Determine the (x, y) coordinate at the center of the cell enclosing the given text.  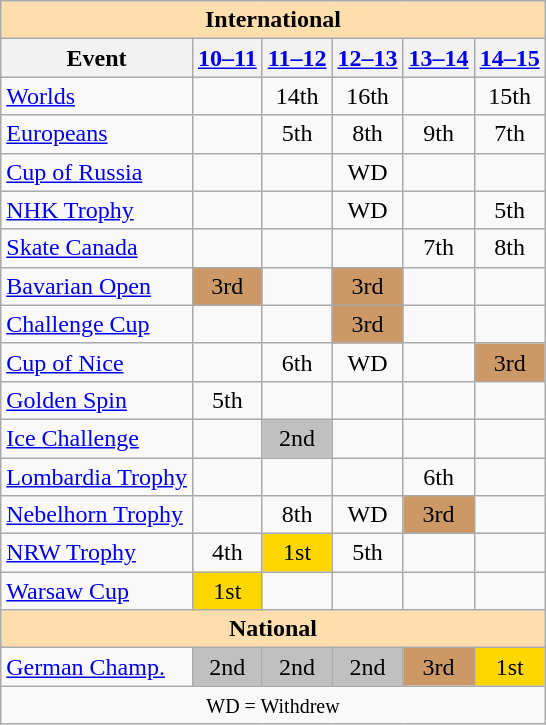
Worlds (97, 96)
National (273, 629)
Bavarian Open (97, 286)
Warsaw Cup (97, 591)
4th (227, 553)
14–15 (510, 58)
International (273, 20)
Nebelhorn Trophy (97, 515)
16th (368, 96)
15th (510, 96)
Ice Challenge (97, 438)
Event (97, 58)
Europeans (97, 134)
10–11 (227, 58)
Lombardia Trophy (97, 477)
WD = Withdrew (273, 705)
13–14 (438, 58)
Skate Canada (97, 248)
14th (297, 96)
German Champ. (97, 667)
Challenge Cup (97, 324)
NHK Trophy (97, 210)
Golden Spin (97, 400)
12–13 (368, 58)
Cup of Russia (97, 172)
9th (438, 134)
11–12 (297, 58)
Cup of Nice (97, 362)
NRW Trophy (97, 553)
